Return the [x, y] coordinate for the center point of the cell that contains the specified text.  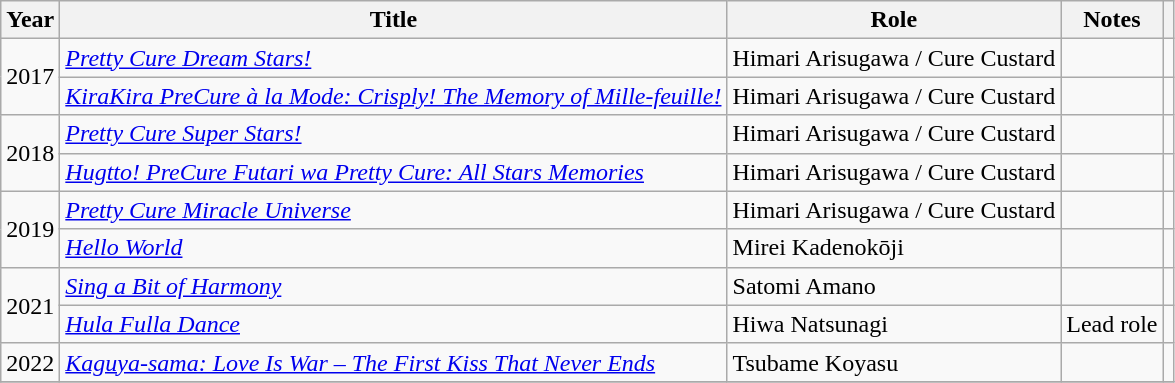
2018 [30, 153]
Role [894, 20]
Pretty Cure Super Stars! [394, 134]
Year [30, 20]
Notes [1112, 20]
Hiwa Natsunagi [894, 324]
Hugtto! PreCure Futari wa Pretty Cure: All Stars Memories [394, 172]
Mirei Kadenokōji [894, 248]
2021 [30, 305]
Kaguya-sama: Love Is War – The First Kiss That Never Ends [394, 362]
Satomi Amano [894, 286]
Title [394, 20]
Lead role [1112, 324]
Pretty Cure Dream Stars! [394, 58]
Pretty Cure Miracle Universe [394, 210]
KiraKira PreCure à la Mode: Crisply! The Memory of Mille-feuille! [394, 96]
2022 [30, 362]
2019 [30, 229]
Hula Fulla Dance [394, 324]
2017 [30, 77]
Tsubame Koyasu [894, 362]
Hello World [394, 248]
Sing a Bit of Harmony [394, 286]
